Detect which cell encompasses the target text, then output its [x, y] center coordinate. 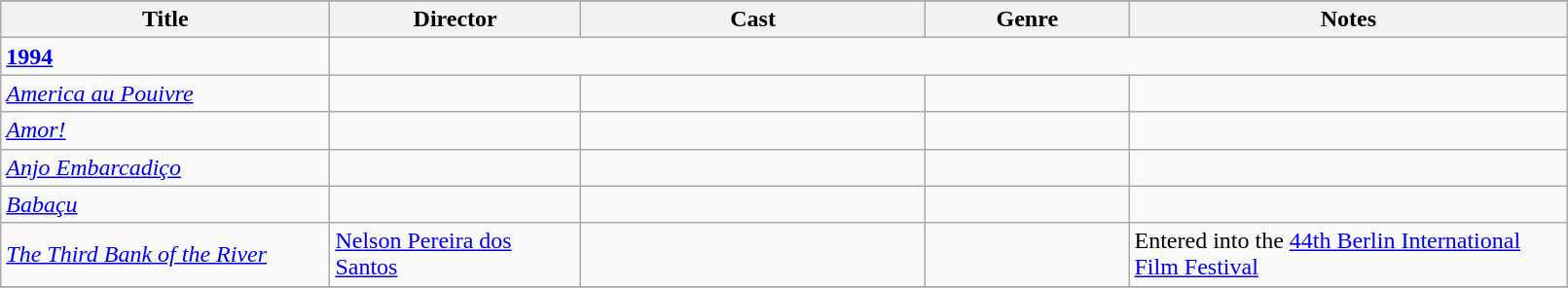
The Third Bank of the River [165, 255]
Amor! [165, 130]
Babaçu [165, 204]
1994 [165, 56]
Anjo Embarcadiço [165, 167]
Notes [1349, 19]
Entered into the 44th Berlin International Film Festival [1349, 255]
America au Pouivre [165, 93]
Genre [1028, 19]
Director [456, 19]
Title [165, 19]
Cast [752, 19]
Nelson Pereira dos Santos [456, 255]
